Determine the (X, Y) coordinate at the center of the cell enclosing the given text.  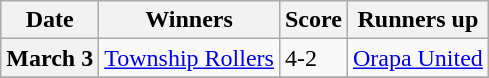
4-2 (313, 58)
Runners up (418, 20)
Date (50, 20)
Score (313, 20)
March 3 (50, 58)
Winners (190, 20)
Township Rollers (190, 58)
Orapa United (418, 58)
